Determine the [X, Y] coordinate at the center of the cell enclosing the given text.  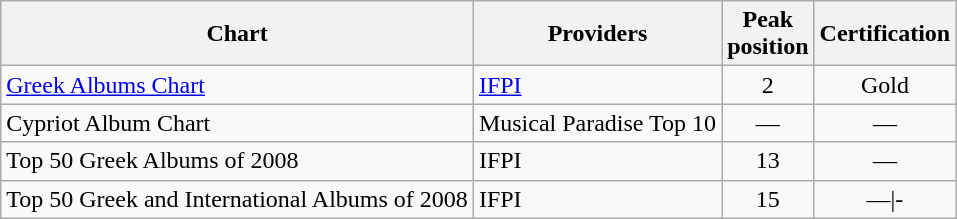
Providers [597, 34]
—|- [885, 199]
Top 50 Greek Albums of 2008 [238, 161]
Certification [885, 34]
Musical Paradise Top 10 [597, 123]
Greek Albums Chart [238, 85]
Top 50 Greek and International Albums of 2008 [238, 199]
15 [768, 199]
2 [768, 85]
13 [768, 161]
Cypriot Album Chart [238, 123]
Peakposition [768, 34]
Chart [238, 34]
Gold [885, 85]
